Extract the [x, y] coordinate from the center of the cell holding the provided text.  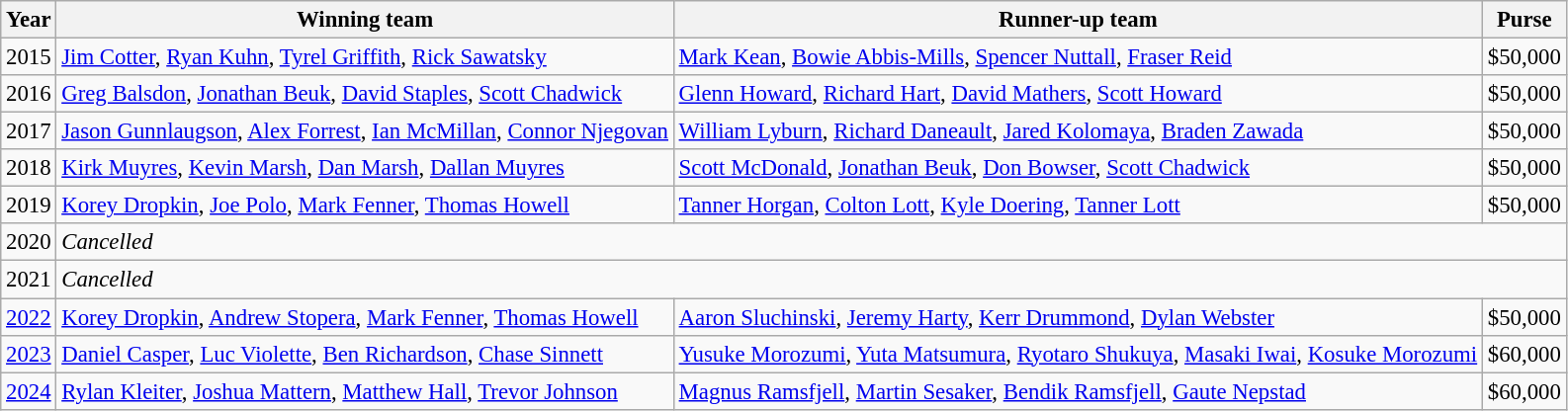
Tanner Horgan, Colton Lott, Kyle Doering, Tanner Lott [1078, 205]
Korey Dropkin, Andrew Stopera, Mark Fenner, Thomas Howell [365, 317]
Year [29, 20]
2024 [29, 391]
Rylan Kleiter, Joshua Mattern, Matthew Hall, Trevor Johnson [365, 391]
Scott McDonald, Jonathan Beuk, Don Bowser, Scott Chadwick [1078, 168]
Winning team [365, 20]
2023 [29, 354]
Magnus Ramsfjell, Martin Sesaker, Bendik Ramsfjell, Gaute Nepstad [1078, 391]
Mark Kean, Bowie Abbis-Mills, Spencer Nuttall, Fraser Reid [1078, 57]
2016 [29, 94]
Jim Cotter, Ryan Kuhn, Tyrel Griffith, Rick Sawatsky [365, 57]
Greg Balsdon, Jonathan Beuk, David Staples, Scott Chadwick [365, 94]
Purse [1524, 20]
Runner-up team [1078, 20]
Korey Dropkin, Joe Polo, Mark Fenner, Thomas Howell [365, 205]
2019 [29, 205]
2021 [29, 280]
Yusuke Morozumi, Yuta Matsumura, Ryotaro Shukuya, Masaki Iwai, Kosuke Morozumi [1078, 354]
2022 [29, 317]
William Lyburn, Richard Daneault, Jared Kolomaya, Braden Zawada [1078, 131]
2018 [29, 168]
2017 [29, 131]
Aaron Sluchinski, Jeremy Harty, Kerr Drummond, Dylan Webster [1078, 317]
2020 [29, 242]
Glenn Howard, Richard Hart, David Mathers, Scott Howard [1078, 94]
Jason Gunnlaugson, Alex Forrest, Ian McMillan, Connor Njegovan [365, 131]
2015 [29, 57]
Daniel Casper, Luc Violette, Ben Richardson, Chase Sinnett [365, 354]
Kirk Muyres, Kevin Marsh, Dan Marsh, Dallan Muyres [365, 168]
